Output the [x, y] coordinate of the center of the cell containing the given text.  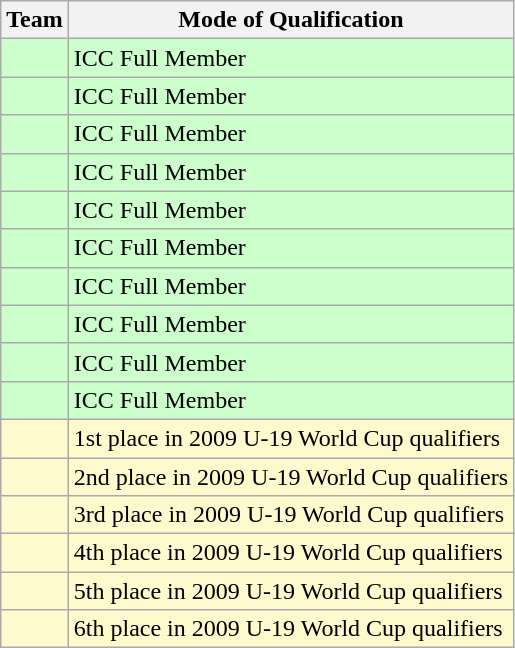
5th place in 2009 U-19 World Cup qualifiers [290, 591]
Mode of Qualification [290, 20]
4th place in 2009 U-19 World Cup qualifiers [290, 553]
1st place in 2009 U-19 World Cup qualifiers [290, 438]
Team [35, 20]
3rd place in 2009 U-19 World Cup qualifiers [290, 515]
2nd place in 2009 U-19 World Cup qualifiers [290, 477]
6th place in 2009 U-19 World Cup qualifiers [290, 629]
